Extract the [X, Y] coordinate from the center of the cell holding the provided text.  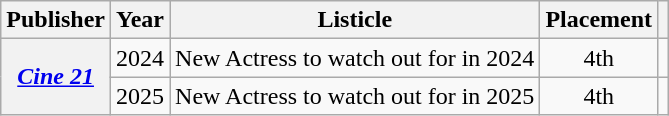
New Actress to watch out for in 2024 [355, 58]
2024 [140, 58]
Placement [599, 20]
Publisher [56, 20]
Cine 21 [56, 77]
New Actress to watch out for in 2025 [355, 96]
2025 [140, 96]
Listicle [355, 20]
Year [140, 20]
